Pinpoint the cell where the given text exists, returning its (x, y) midpoint coordinate. 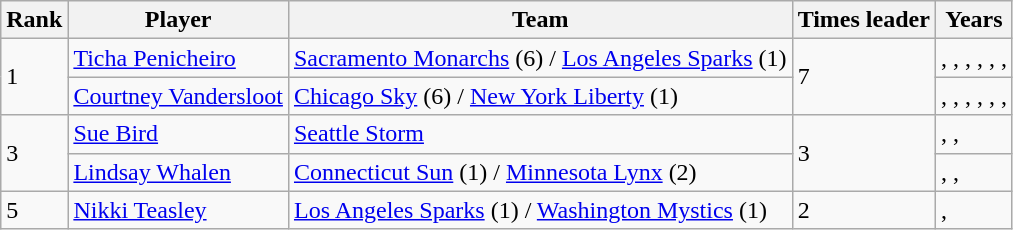
Team (540, 20)
5 (34, 210)
Los Angeles Sparks (1) / Washington Mystics (1) (540, 210)
Connecticut Sun (1) / Minnesota Lynx (2) (540, 172)
Courtney Vandersloot (178, 96)
2 (864, 210)
Player (178, 20)
Sue Bird (178, 134)
Nikki Teasley (178, 210)
Lindsay Whalen (178, 172)
Ticha Penicheiro (178, 58)
Seattle Storm (540, 134)
7 (864, 77)
Rank (34, 20)
1 (34, 77)
, (974, 210)
Chicago Sky (6) / New York Liberty (1) (540, 96)
Sacramento Monarchs (6) / Los Angeles Sparks (1) (540, 58)
Years (974, 20)
Times leader (864, 20)
